Extract the [X, Y] coordinate from the center of the cell holding the provided text.  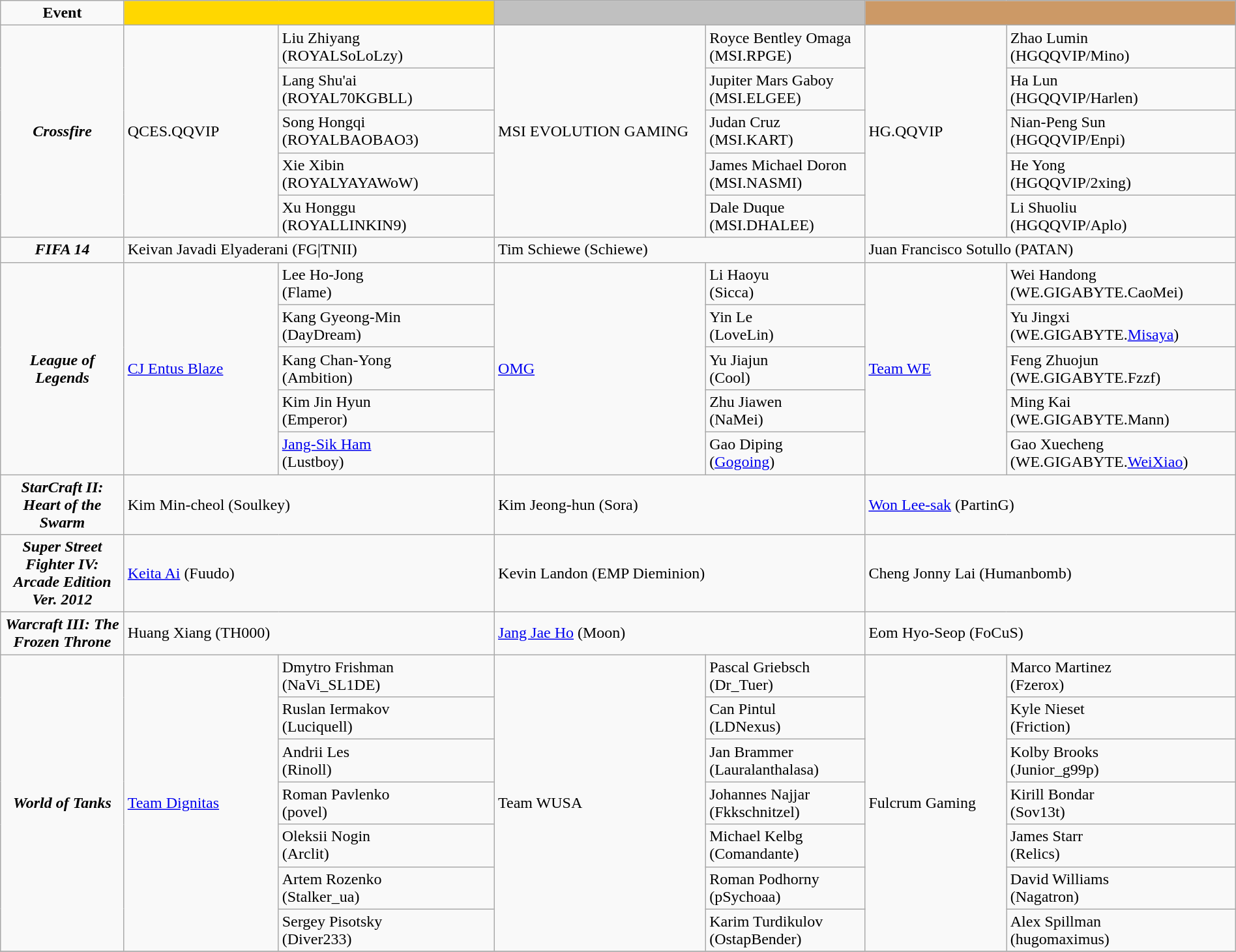
James Starr(Relics) [1121, 845]
Pascal Griebsch(Dr_Tuer) [786, 676]
Team WUSA [600, 803]
HG.QQVIP [936, 132]
Yin Le(LoveLin) [786, 326]
Kolby Brooks(Junior_g99p) [1121, 760]
MSI EVOLUTION GAMING [600, 132]
QCES.QQVIP [201, 132]
FIFA 14 [63, 250]
Jan Brammer(Lauralanthalasa) [786, 760]
Won Lee-sak (PartinG) [1050, 505]
Kirill Bondar(Sov13t) [1121, 803]
Li Haoyu(Sicca) [786, 283]
CJ Entus Blaze [201, 368]
Team WE [936, 368]
Kim Jeong-hun (Sora) [680, 505]
Lee Ho-Jong(Flame) [386, 283]
Huang Xiang (TH000) [309, 634]
Kim Min-cheol (Soulkey) [309, 505]
Judan Cruz(MSI.KART) [786, 132]
Song Hongqi(ROYALBAOBAO3) [386, 132]
Oleksii Nogin(Arclit) [386, 845]
Warcraft III: The Frozen Throne [63, 634]
Feng Zhuojun(WE.GIGABYTE.Fzzf) [1121, 368]
Zhu Jiawen(NaMei) [786, 411]
Tim Schiewe (Schiewe) [680, 250]
Event [63, 13]
Michael Kelbg(Comandante) [786, 845]
Yu Jingxi(WE.GIGABYTE.Misaya) [1121, 326]
Nian-Peng Sun(HGQQVIP/Enpi) [1121, 132]
Johannes Najjar(Fkkschnitzel) [786, 803]
Marco Martinez(Fzerox) [1121, 676]
Gao Xuecheng(WE.GIGABYTE.WeiXiao) [1121, 453]
Jupiter Mars Gaboy(MSI.ELGEE) [786, 89]
Can Pintul(LDNexus) [786, 719]
He Yong(HGQQVIP/2xing) [1121, 173]
Jang-Sik Ham(Lustboy) [386, 453]
Ming Kai(WE.GIGABYTE.Mann) [1121, 411]
Fulcrum Gaming [936, 803]
StarCraft II: Heart of the Swarm [63, 505]
Zhao Lumin(HGQQVIP/Mino) [1121, 47]
Andrii Les(Rinoll) [386, 760]
Liu Zhiyang(ROYALSoLoLzy) [386, 47]
Jang Jae Ho (Moon) [680, 634]
Kang Chan-Yong(Ambition) [386, 368]
Dale Duque(MSI.DHALEE) [786, 216]
Team Dignitas [201, 803]
Karim Turdikulov(OstapBender) [786, 930]
Ha Lun(HGQQVIP/Harlen) [1121, 89]
Artem Rozenko(Stalker_ua) [386, 888]
Gao Diping(Gogoing) [786, 453]
Super Street Fighter IV: Arcade Edition Ver. 2012 [63, 574]
Roman Podhorny(pSychoaa) [786, 888]
Ruslan Iermakov(Luciquell) [386, 719]
League of Legends [63, 368]
Xu Honggu(ROYALLINKIN9) [386, 216]
Yu Jiajun(Cool) [786, 368]
James Michael Doron(MSI.NASMI) [786, 173]
Cheng Jonny Lai (Humanbomb) [1050, 574]
Roman Pavlenko(povel) [386, 803]
Xie Xibin(ROYALYAYAWoW) [386, 173]
Wei Handong(WE.GIGABYTE.CaoMei) [1121, 283]
Keita Ai (Fuudo) [309, 574]
Kyle Nieset(Friction) [1121, 719]
OMG [600, 368]
Kevin Landon (EMP Dieminion) [680, 574]
Alex Spillman(hugomaximus) [1121, 930]
Lang Shu'ai(ROYAL70KGBLL) [386, 89]
Juan Francisco Sotullo (PATAN) [1050, 250]
Dmytro Frishman(NaVi_SL1DE) [386, 676]
Kang Gyeong-Min(DayDream) [386, 326]
Royce Bentley Omaga(MSI.RPGE) [786, 47]
Sergey Pisotsky(Diver233) [386, 930]
Kim Jin Hyun(Emperor) [386, 411]
David Williams(Nagatron) [1121, 888]
Eom Hyo-Seop (FoCuS) [1050, 634]
Keivan Javadi Elyaderani (FG|TNII) [309, 250]
World of Tanks [63, 803]
Crossfire [63, 132]
Li Shuoliu(HGQQVIP/Aplo) [1121, 216]
